Detect which cell encompasses the target text, then output its (X, Y) center coordinate. 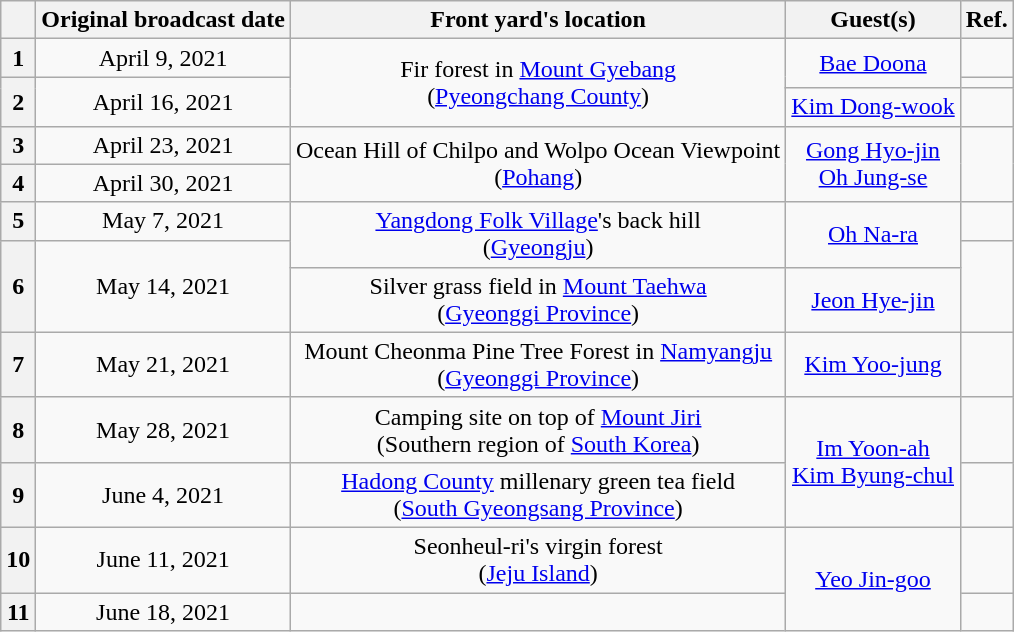
April 9, 2021 (164, 58)
June 11, 2021 (164, 560)
5 (18, 221)
Mount Cheonma Pine Tree Forest in Namyangju(Gyeonggi Province) (538, 364)
June 4, 2021 (164, 494)
Gong Hyo-jinOh Jung-se (873, 164)
4 (18, 183)
Camping site on top of Mount Jiri(Southern region of South Korea) (538, 430)
Bae Doona (873, 64)
Original broadcast date (164, 20)
2 (18, 102)
6 (18, 286)
Jeon Hye-jin (873, 300)
Ocean Hill of Chilpo and Wolpo Ocean Viewpoint(Pohang) (538, 164)
June 18, 2021 (164, 611)
Ref. (986, 20)
1 (18, 58)
April 16, 2021 (164, 102)
Silver grass field in Mount Taehwa(Gyeonggi Province) (538, 300)
7 (18, 364)
Kim Yoo-jung (873, 364)
Hadong County millenary green tea field(South Gyeongsang Province) (538, 494)
Yangdong Folk Village's back hill(Gyeongju) (538, 234)
Yeo Jin-goo (873, 578)
May 28, 2021 (164, 430)
Front yard's location (538, 20)
May 14, 2021 (164, 286)
Guest(s) (873, 20)
Oh Na-ra (873, 234)
9 (18, 494)
Kim Dong-wook (873, 107)
10 (18, 560)
May 7, 2021 (164, 221)
May 21, 2021 (164, 364)
11 (18, 611)
8 (18, 430)
April 23, 2021 (164, 145)
Im Yoon-ahKim Byung-chul (873, 462)
April 30, 2021 (164, 183)
3 (18, 145)
Seonheul-ri's virgin forest(Jeju Island) (538, 560)
Fir forest in Mount Gyebang(Pyeongchang County) (538, 82)
